Provide the (x, y) coordinate of the cell's center where the given text is located.  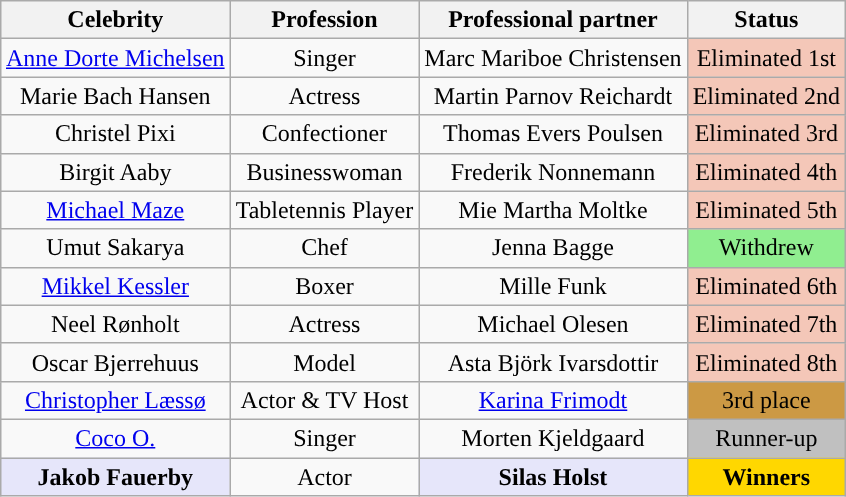
Anne Dorte Michelsen (115, 58)
Coco O. (115, 438)
Profession (324, 20)
Actor (324, 477)
Marc Mariboe Christensen (553, 58)
Eliminated 8th (766, 362)
Michael Maze (115, 210)
Confectioner (324, 134)
Karina Frimodt (553, 400)
Frederik Nonnemann (553, 172)
Mie Martha Moltke (553, 210)
Eliminated 7th (766, 324)
Chef (324, 248)
Neel Rønholt (115, 324)
Mille Funk (553, 286)
Oscar Bjerrehuus (115, 362)
Michael Olesen (553, 324)
Businesswoman (324, 172)
Asta Björk Ivarsdottir (553, 362)
Silas Holst (553, 477)
Professional partner (553, 20)
Tabletennis Player (324, 210)
Runner-up (766, 438)
Morten Kjeldgaard (553, 438)
3rd place (766, 400)
Eliminated 5th (766, 210)
Celebrity (115, 20)
Eliminated 6th (766, 286)
Martin Parnov Reichardt (553, 96)
Model (324, 362)
Mikkel Kessler (115, 286)
Birgit Aaby (115, 172)
Eliminated 1st (766, 58)
Winners (766, 477)
Jenna Bagge (553, 248)
Boxer (324, 286)
Thomas Evers Poulsen (553, 134)
Marie Bach Hansen (115, 96)
Status (766, 20)
Jakob Fauerby (115, 477)
Christopher Læssø (115, 400)
Withdrew (766, 248)
Eliminated 3rd (766, 134)
Eliminated 2nd (766, 96)
Umut Sakarya (115, 248)
Eliminated 4th (766, 172)
Christel Pixi (115, 134)
Actor & TV Host (324, 400)
